Extract the [X, Y] coordinate from the center of the cell holding the provided text.  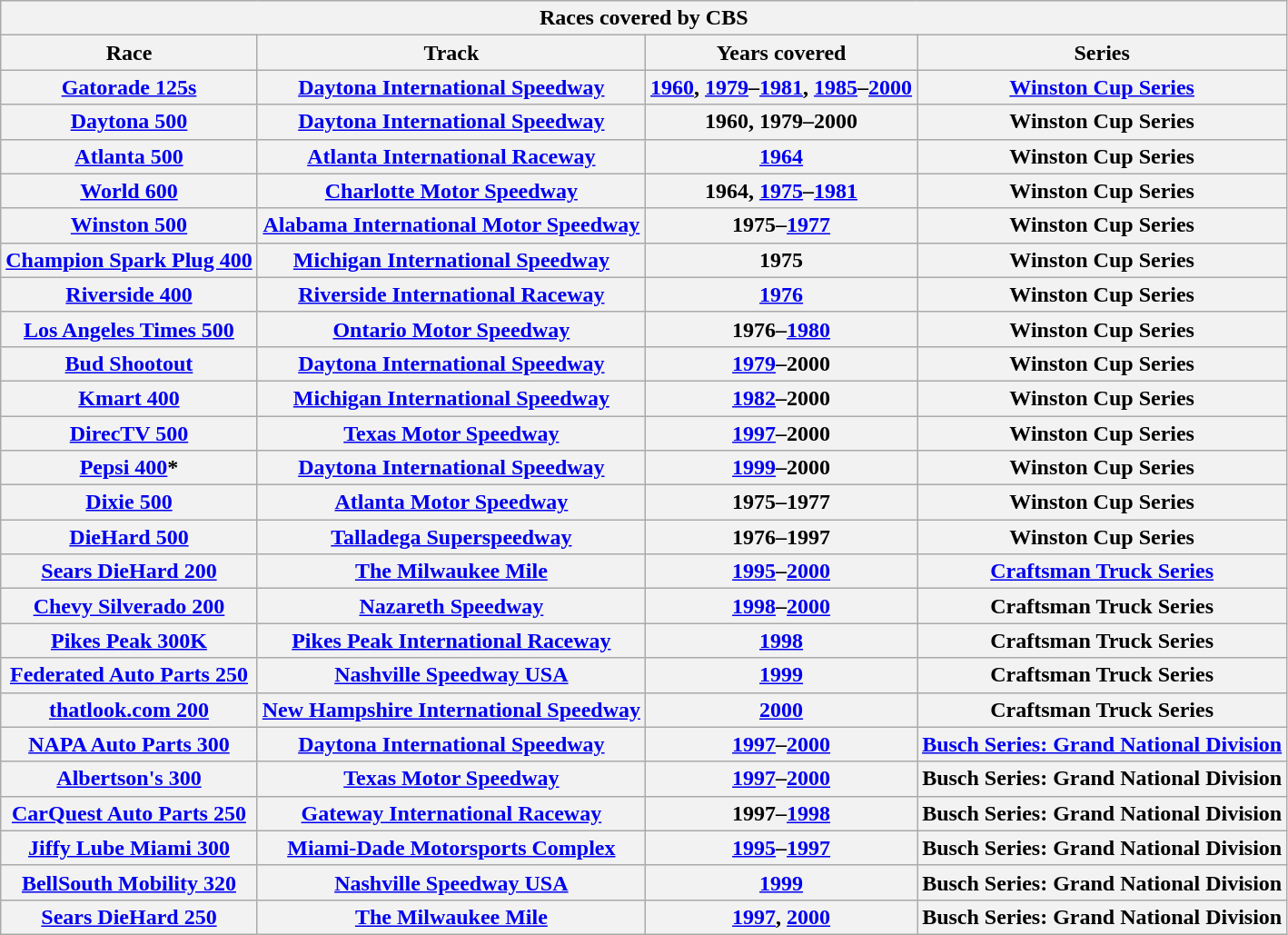
Winston 500 [129, 225]
Jiffy Lube Miami 300 [129, 848]
DirecTV 500 [129, 433]
Nazareth Speedway [451, 606]
Alabama International Motor Speedway [451, 225]
CarQuest Auto Parts 250 [129, 813]
1998–2000 [781, 606]
Daytona 500 [129, 122]
Races covered by CBS [644, 18]
1999–2000 [781, 468]
1960, 1979–2000 [781, 122]
Atlanta Motor Speedway [451, 502]
DieHard 500 [129, 537]
Sears DieHard 250 [129, 917]
World 600 [129, 191]
Dixie 500 [129, 502]
BellSouth Mobility 320 [129, 882]
Riverside 400 [129, 294]
Champion Spark Plug 400 [129, 260]
Years covered [781, 53]
1976–1997 [781, 537]
Albertson's 300 [129, 779]
Charlotte Motor Speedway [451, 191]
Talladega Superspeedway [451, 537]
Gateway International Raceway [451, 813]
Miami-Dade Motorsports Complex [451, 848]
1960, 1979–1981, 1985–2000 [781, 87]
Federated Auto Parts 250 [129, 675]
Track [451, 53]
Bud Shootout [129, 363]
Ontario Motor Speedway [451, 329]
1982–2000 [781, 398]
Los Angeles Times 500 [129, 329]
1997–1998 [781, 813]
1976 [781, 294]
Gatorade 125s [129, 87]
thatlook.com 200 [129, 710]
1997, 2000 [781, 917]
NAPA Auto Parts 300 [129, 744]
1964 [781, 156]
Sears DieHard 200 [129, 572]
1975 [781, 260]
Riverside International Raceway [451, 294]
1979–2000 [781, 363]
2000 [781, 710]
Kmart 400 [129, 398]
Pepsi 400* [129, 468]
1998 [781, 641]
1964, 1975–1981 [781, 191]
New Hampshire International Speedway [451, 710]
1995–2000 [781, 572]
Pikes Peak International Raceway [451, 641]
Race [129, 53]
1995–1997 [781, 848]
Atlanta International Raceway [451, 156]
1976–1980 [781, 329]
Pikes Peak 300K [129, 641]
Chevy Silverado 200 [129, 606]
Atlanta 500 [129, 156]
Series [1103, 53]
